Provide the [x, y] coordinate of the cell's center where the given text is located.  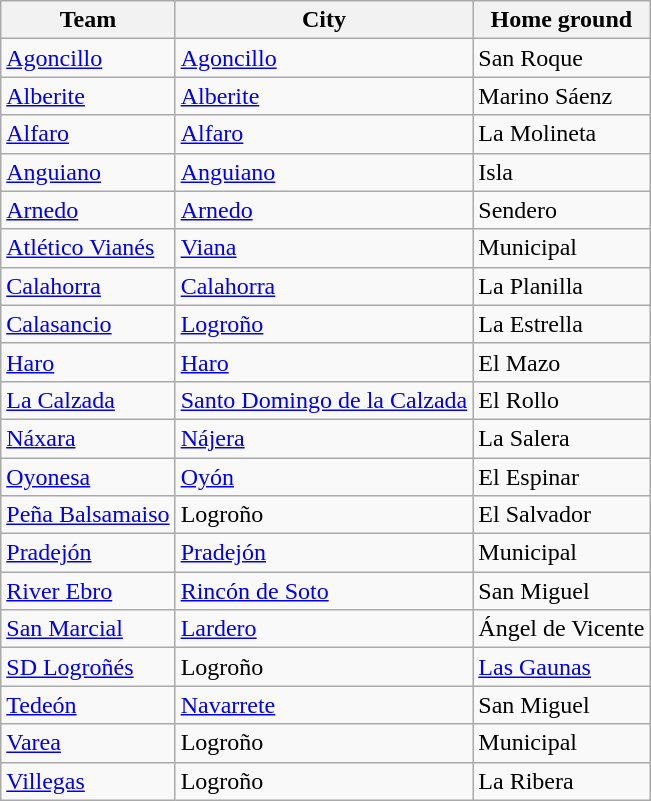
Atlético Vianés [88, 248]
Lardero [324, 629]
Villegas [88, 781]
El Mazo [562, 362]
La Planilla [562, 286]
El Salvador [562, 515]
La Estrella [562, 324]
Navarrete [324, 705]
Las Gaunas [562, 667]
SD Logroñés [88, 667]
El Espinar [562, 477]
La Calzada [88, 400]
Náxara [88, 438]
Isla [562, 172]
Nájera [324, 438]
Calasancio [88, 324]
Team [88, 20]
La Ribera [562, 781]
Tedeón [88, 705]
El Rollo [562, 400]
Rincón de Soto [324, 591]
Viana [324, 248]
Ángel de Vicente [562, 629]
Sendero [562, 210]
La Molineta [562, 134]
San Roque [562, 58]
Santo Domingo de la Calzada [324, 400]
Marino Sáenz [562, 96]
Peña Balsamaiso [88, 515]
Oyón [324, 477]
City [324, 20]
River Ebro [88, 591]
Home ground [562, 20]
San Marcial [88, 629]
La Salera [562, 438]
Varea [88, 743]
Oyonesa [88, 477]
